Capture the cell that displays the provided text and extract its (X, Y) central coordinate. 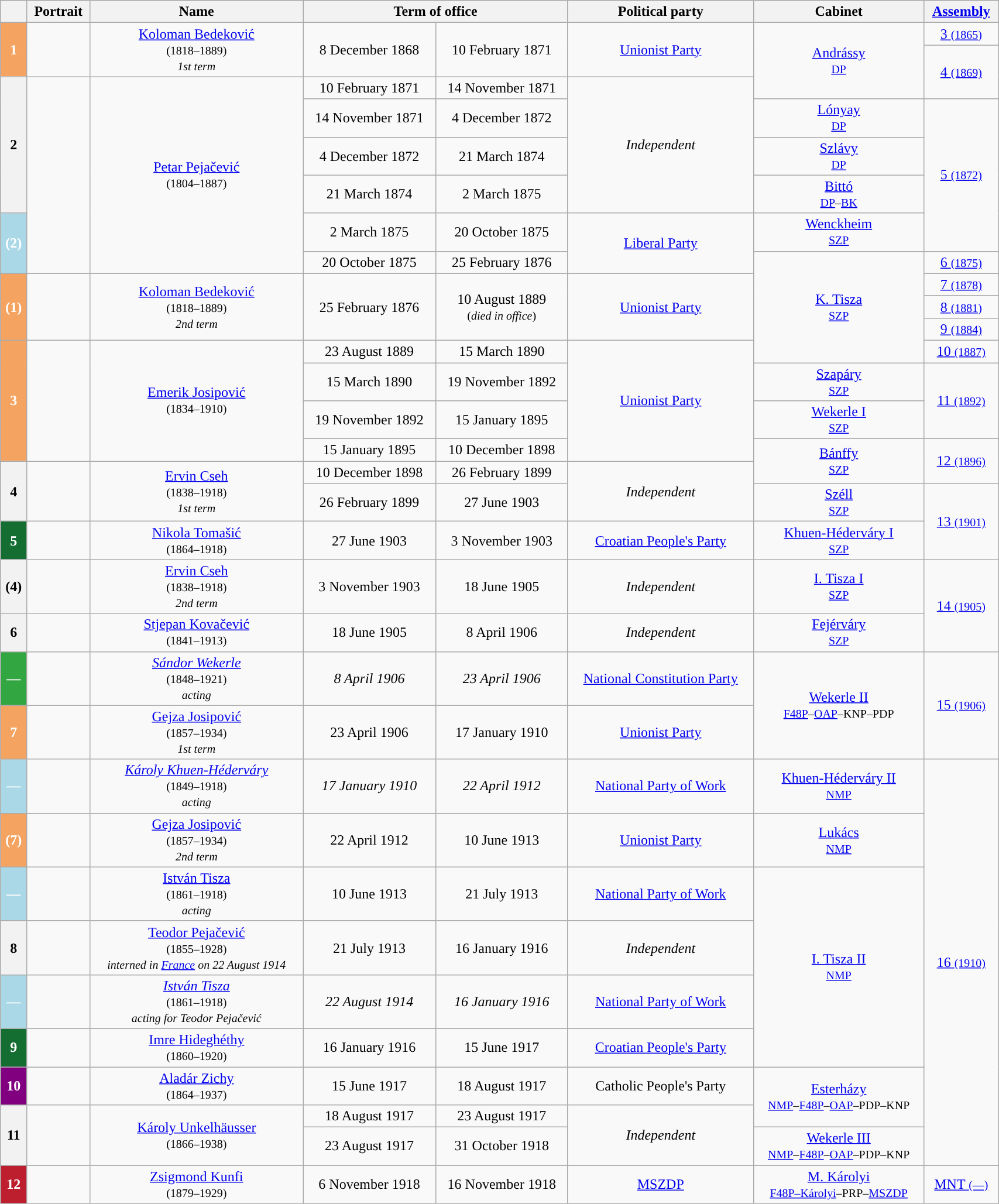
WenckheimSZP (839, 232)
István Tisza(1861–1918)acting (197, 894)
Assembly (961, 12)
National Constitution Party (660, 678)
Khuen-Héderváry ISZP (839, 541)
(4) (14, 586)
Political party (660, 12)
6 November 1918 (369, 1185)
12 (14, 1185)
Wekerle IIINMP–F48P–OAP–PDP–KNP (839, 1146)
FejérvárySZP (839, 632)
Ervin Cseh(1838–1918)2nd term (197, 586)
Name (197, 12)
M. KárolyiF48P–Károlyi–PRP–MSZDP (839, 1185)
BánffySZP (839, 461)
Khuen-Héderváry IINMP (839, 786)
Liberal Party (660, 243)
6 (1875) (961, 262)
Károly Khuen-Héderváry(1849–1918)acting (197, 786)
Stjepan Kovačević(1841–1913) (197, 632)
7 (14, 732)
15 (1906) (961, 705)
9 (14, 1048)
6 (14, 632)
8 (1881) (961, 307)
K. TiszaSZP (839, 307)
Petar Pejačević(1804–1887) (197, 175)
5 (1872) (961, 175)
10 (1887) (961, 351)
2 (14, 145)
Catholic People's Party (660, 1085)
11 (1892) (961, 401)
9 (1884) (961, 329)
16 November 1918 (502, 1185)
Wekerle IIF48P–OAP–KNP–PDP (839, 705)
Koloman Bedeković(1818–1889)1st term (197, 50)
4 (14, 492)
(2) (14, 243)
Koloman Bedeković(1818–1889)2nd term (197, 307)
I. Tisza ISZP (839, 586)
Gejza Josipović(1857–1934)2nd term (197, 840)
SzapárySZP (839, 382)
23 August 1889 (369, 351)
14 (1905) (961, 605)
Imre Hideghéthy(1860–1920) (197, 1048)
I. Tisza IINMP (839, 967)
10 August 1889(died in office) (502, 307)
SzéllSZP (839, 502)
31 October 1918 (502, 1146)
22 August 1914 (369, 1001)
7 (1878) (961, 284)
István Tisza(1861–1918)acting for Teodor Pejačević (197, 1001)
13 (1901) (961, 522)
Gejza Josipović(1857–1934)1st term (197, 732)
BittóDP–BK (839, 194)
AndrássyDP (839, 61)
Term of office (435, 12)
Aladár Zichy(1864–1937) (197, 1085)
Wekerle ISZP (839, 420)
(1) (14, 307)
8 December 1868 (369, 50)
LukácsNMP (839, 840)
MSZDP (660, 1185)
Teodor Pejačević(1855–1928)interned in France on 22 August 1914 (197, 948)
Nikola Tomašić(1864–1918) (197, 541)
1 (14, 50)
4 (1869) (961, 72)
(7) (14, 840)
Zsigmond Kunfi(1879–1929) (197, 1185)
11 (14, 1136)
3 (1865) (961, 34)
5 (14, 541)
Károly Unkelhäusser(1866–1938) (197, 1136)
Emerik Josipović(1834–1910) (197, 400)
8 (14, 948)
SzlávyDP (839, 156)
Sándor Wekerle(1848–1921)acting (197, 678)
LónyayDP (839, 118)
Cabinet (839, 12)
16 (1910) (961, 962)
EsterházyNMP–F48P–OAP–PDP–KNP (839, 1097)
MNT (—) (961, 1185)
10 (14, 1085)
Ervin Cseh(1838–1918)1st term (197, 492)
Portrait (59, 12)
3 (14, 400)
12 (1896) (961, 461)
